Return (x, y) of the center of cell containing provided text 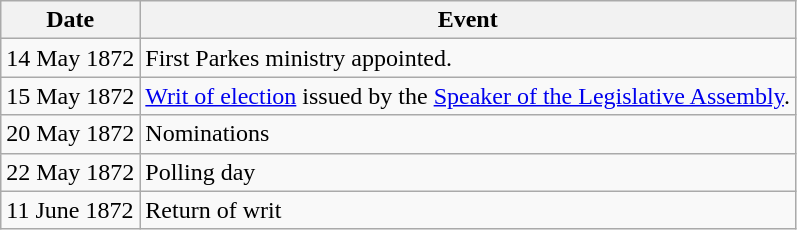
20 May 1872 (70, 134)
Date (70, 20)
22 May 1872 (70, 172)
Writ of election issued by the Speaker of the Legislative Assembly. (468, 96)
Polling day (468, 172)
Event (468, 20)
11 June 1872 (70, 210)
Nominations (468, 134)
14 May 1872 (70, 58)
Return of writ (468, 210)
First Parkes ministry appointed. (468, 58)
15 May 1872 (70, 96)
